From the cell containing the given text, extract its center point as [X, Y] coordinate. 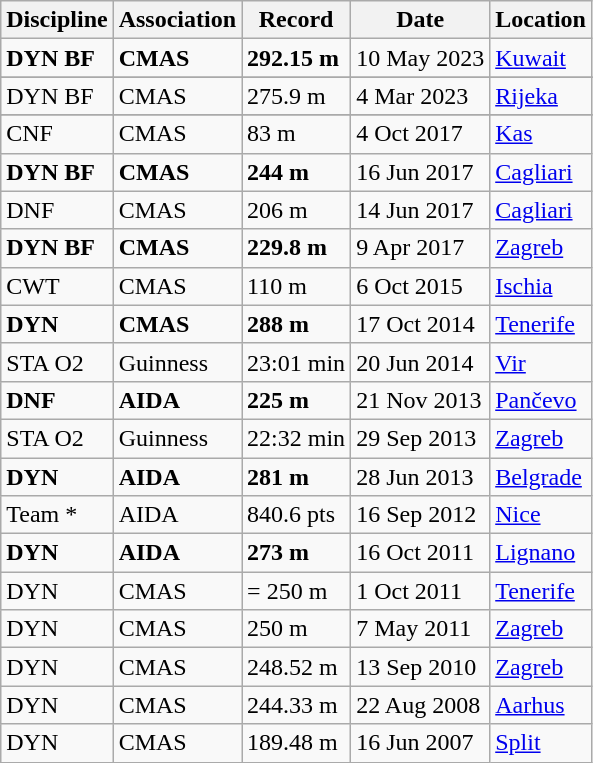
Kuwait [541, 58]
275.9 m [296, 96]
10 May 2023 [420, 58]
281 m [296, 477]
CWT [57, 286]
Vir [541, 362]
13 Sep 2010 [420, 667]
Discipline [57, 20]
6 Oct 2015 [420, 286]
840.6 pts [296, 515]
14 Jun 2017 [420, 210]
206 m [296, 210]
248.52 m [296, 667]
16 Oct 2011 [420, 553]
4 Oct 2017 [420, 134]
Aarhus [541, 705]
Split [541, 743]
225 m [296, 400]
16 Jun 2007 [420, 743]
17 Oct 2014 [420, 324]
250 m [296, 629]
110 m [296, 286]
Association [177, 20]
23:01 min [296, 362]
1 Oct 2011 [420, 591]
288 m [296, 324]
29 Sep 2013 [420, 438]
= 250 m [296, 591]
7 May 2011 [420, 629]
9 Apr 2017 [420, 248]
Rijeka [541, 96]
Pančevo [541, 400]
229.8 m [296, 248]
CNF [57, 134]
16 Jun 2017 [420, 172]
189.48 m [296, 743]
22 Aug 2008 [420, 705]
244.33 m [296, 705]
16 Sep 2012 [420, 515]
Date [420, 20]
Nice [541, 515]
Team * [57, 515]
273 m [296, 553]
Belgrade [541, 477]
Ischia [541, 286]
22:32 min [296, 438]
292.15 m [296, 58]
4 Mar 2023 [420, 96]
Lignano [541, 553]
83 m [296, 134]
21 Nov 2013 [420, 400]
Record [296, 20]
Kas [541, 134]
244 m [296, 172]
Location [541, 20]
28 Jun 2013 [420, 477]
20 Jun 2014 [420, 362]
